Capture the cell that displays the provided text and extract its (x, y) central coordinate. 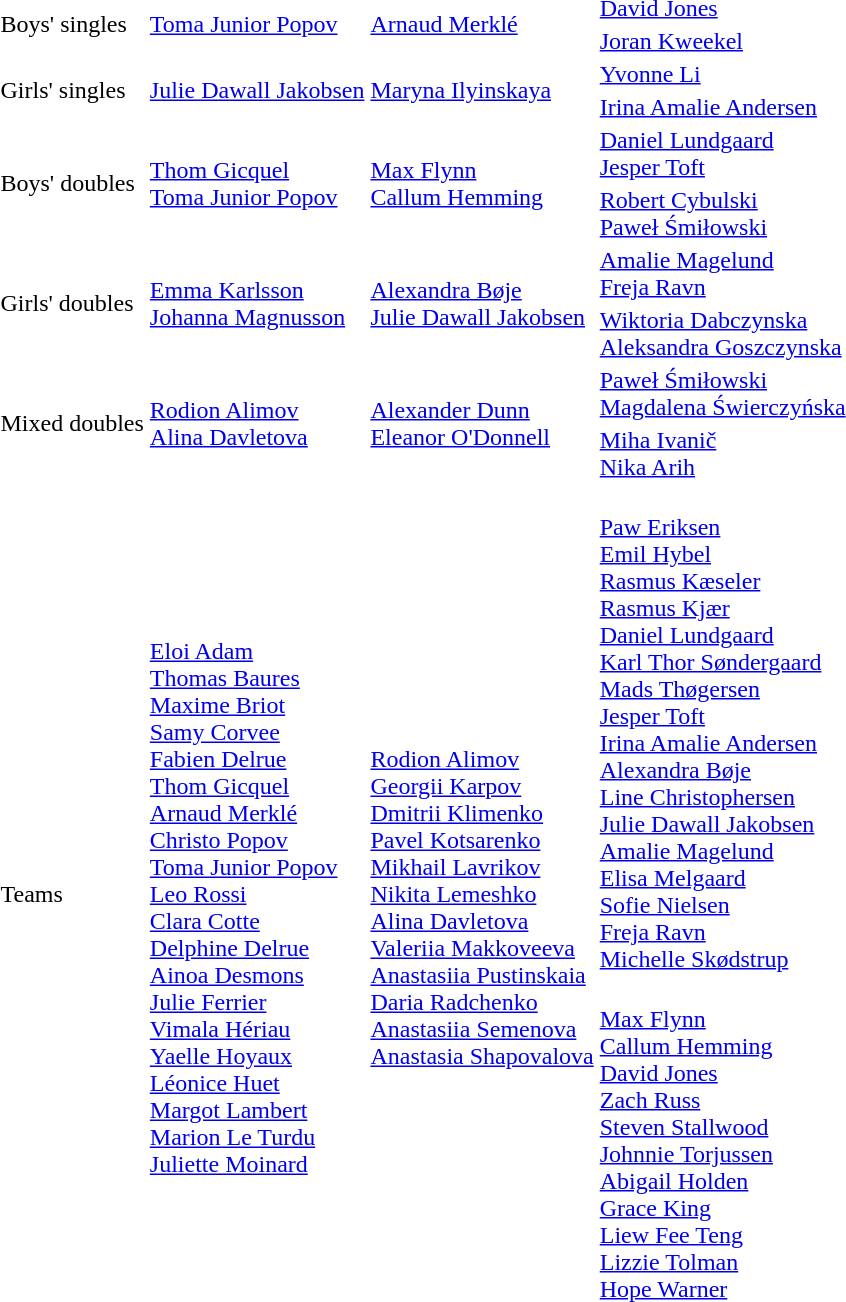
Julie Dawall Jakobsen (257, 90)
Alexandra Bøje Julie Dawall Jakobsen (482, 304)
Emma Karlsson Johanna Magnusson (257, 304)
Thom Gicquel Toma Junior Popov (257, 184)
Alexander Dunn Eleanor O'Donnell (482, 424)
Rodion Alimov Alina Davletova (257, 424)
Max Flynn Callum Hemming (482, 184)
Maryna Ilyinskaya (482, 90)
